Search for the cell housing the specified text and yield its [X, Y] center coordinate. 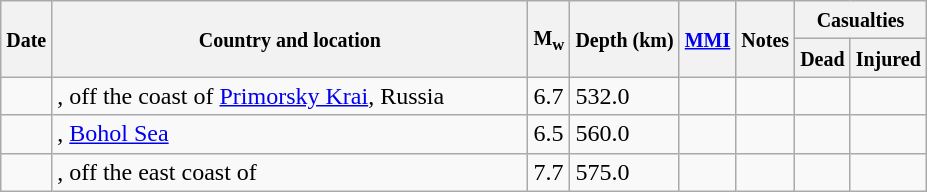
Dead [823, 58]
Notes [766, 39]
, off the east coast of [290, 172]
7.7 [549, 172]
Depth (km) [624, 39]
Casualties [861, 20]
Country and location [290, 39]
MMI [708, 39]
6.7 [549, 96]
, off the coast of Primorsky Krai, Russia [290, 96]
6.5 [549, 134]
560.0 [624, 134]
Injured [888, 58]
Date [26, 39]
Mw [549, 39]
, Bohol Sea [290, 134]
575.0 [624, 172]
532.0 [624, 96]
